Search for the cell housing the specified text and yield its [x, y] center coordinate. 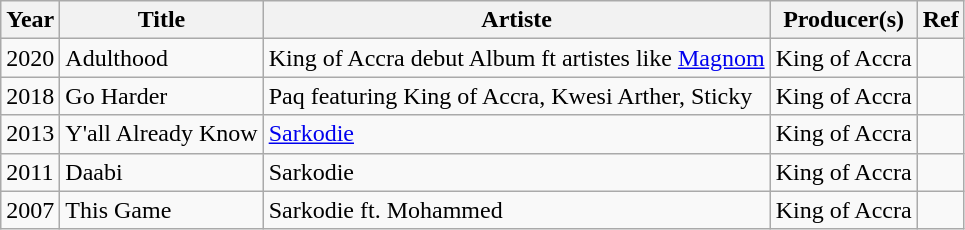
2020 [30, 58]
King of Accra debut Album ft artistes like Magnom [516, 58]
2018 [30, 96]
Ref [940, 20]
Artiste [516, 20]
Paq featuring King of Accra, Kwesi Arther, Sticky [516, 96]
Title [162, 20]
This Game [162, 210]
Year [30, 20]
2013 [30, 134]
Daabi [162, 172]
Sarkodie ft. Mohammed [516, 210]
2007 [30, 210]
Go Harder [162, 96]
2011 [30, 172]
Y'all Already Know [162, 134]
Producer(s) [844, 20]
Adulthood [162, 58]
